Pinpoint the cell where the given text exists, returning its [X, Y] midpoint coordinate. 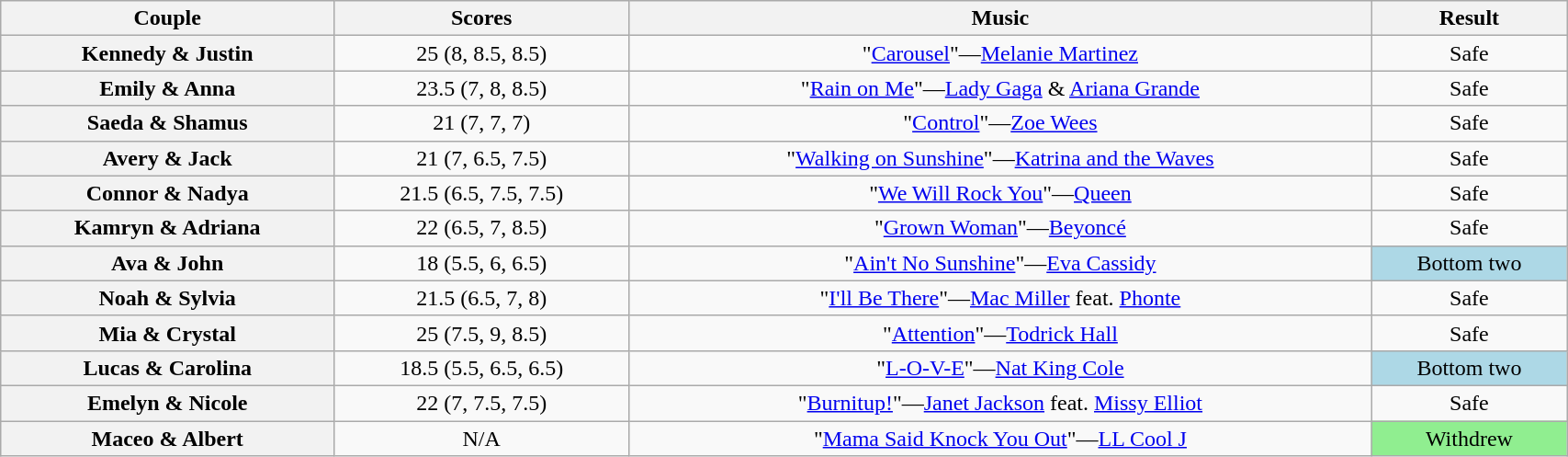
"Ain't No Sunshine"—Eva Cassidy [1001, 263]
25 (8, 8.5, 8.5) [481, 53]
21.5 (6.5, 7, 8) [481, 298]
Saeda & Shamus [167, 123]
18 (5.5, 6, 6.5) [481, 263]
"L-O-V-E"—Nat King Cole [1001, 368]
Kennedy & Justin [167, 53]
"Carousel"—Melanie Martinez [1001, 53]
Mia & Crystal [167, 333]
Couple [167, 18]
"Grown Woman"—Beyoncé [1001, 228]
22 (7, 7.5, 7.5) [481, 403]
Music [1001, 18]
Kamryn & Adriana [167, 228]
"Rain on Me"—Lady Gaga & Ariana Grande [1001, 88]
21 (7, 7, 7) [481, 123]
"I'll Be There"—Mac Miller feat. Phonte [1001, 298]
"Walking on Sunshine"—Katrina and the Waves [1001, 158]
Avery & Jack [167, 158]
Connor & Nadya [167, 193]
"We Will Rock You"—Queen [1001, 193]
Emelyn & Nicole [167, 403]
22 (6.5, 7, 8.5) [481, 228]
Emily & Anna [167, 88]
Withdrew [1469, 439]
Result [1469, 18]
Scores [481, 18]
N/A [481, 439]
"Control"—Zoe Wees [1001, 123]
"Burnitup!"—Janet Jackson feat. Missy Elliot [1001, 403]
21 (7, 6.5, 7.5) [481, 158]
Lucas & Carolina [167, 368]
Ava & John [167, 263]
18.5 (5.5, 6.5, 6.5) [481, 368]
Maceo & Albert [167, 439]
21.5 (6.5, 7.5, 7.5) [481, 193]
Noah & Sylvia [167, 298]
23.5 (7, 8, 8.5) [481, 88]
"Attention"—Todrick Hall [1001, 333]
25 (7.5, 9, 8.5) [481, 333]
"Mama Said Knock You Out"—LL Cool J [1001, 439]
